For the text-containing cell, return its midpoint in [x, y] coordinate format. 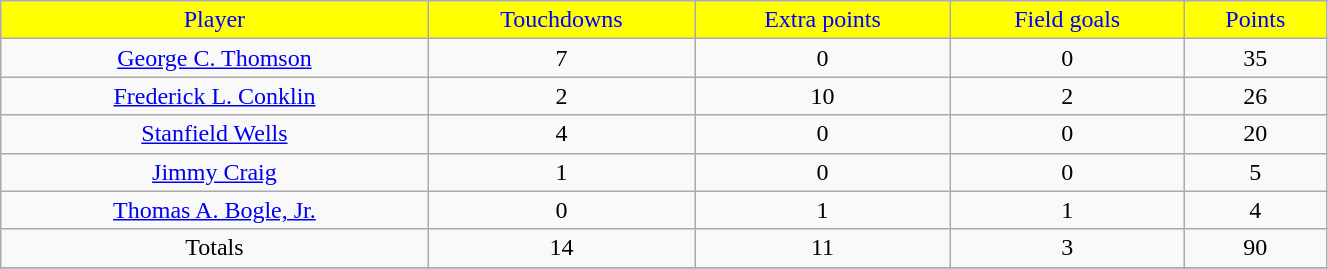
35 [1255, 58]
Player [214, 20]
90 [1255, 248]
Totals [214, 248]
Touchdowns [562, 20]
10 [822, 96]
7 [562, 58]
14 [562, 248]
Thomas A. Bogle, Jr. [214, 210]
Points [1255, 20]
Jimmy Craig [214, 172]
11 [822, 248]
George C. Thomson [214, 58]
Stanfield Wells [214, 134]
Frederick L. Conklin [214, 96]
20 [1255, 134]
Extra points [822, 20]
26 [1255, 96]
Field goals [1067, 20]
5 [1255, 172]
3 [1067, 248]
